Scan for the cell matching the given text and deliver its (x, y) coordinate at center. 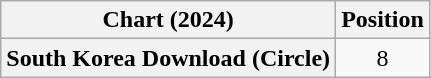
Position (383, 20)
Chart (2024) (168, 20)
8 (383, 58)
South Korea Download (Circle) (168, 58)
